Locate the cell with the specified text and output its [x, y] center coordinate. 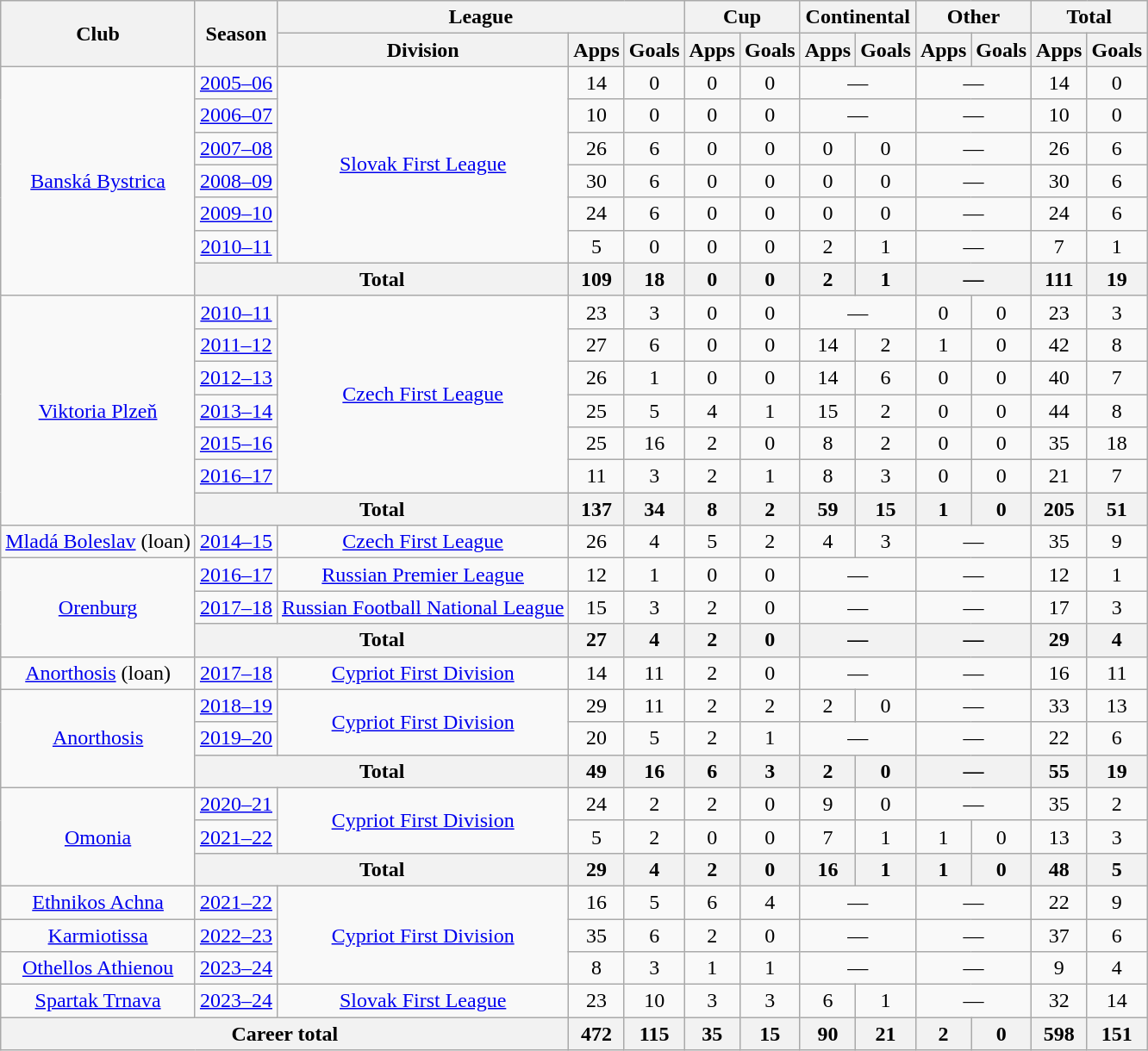
2006–07 [236, 115]
Banská Bystrica [98, 181]
Omonia [98, 836]
2022–23 [236, 935]
151 [1117, 1034]
League [481, 17]
17 [1059, 607]
20 [596, 738]
34 [654, 509]
115 [654, 1034]
137 [596, 509]
109 [596, 279]
205 [1059, 509]
598 [1059, 1034]
51 [1117, 509]
472 [596, 1034]
48 [1059, 869]
2011–12 [236, 345]
Viktoria Plzeň [98, 410]
2020–21 [236, 804]
2013–14 [236, 411]
90 [827, 1034]
37 [1059, 935]
33 [1059, 706]
40 [1059, 377]
Career total [284, 1034]
Anorthosis (loan) [98, 673]
2014–15 [236, 542]
Ethnikos Achna [98, 902]
2015–16 [236, 444]
49 [596, 771]
2008–09 [236, 181]
Russian Football National League [422, 607]
Other [973, 17]
Cup [742, 17]
Orenburg [98, 607]
2005–06 [236, 83]
2012–13 [236, 377]
Anorthosis [98, 738]
2018–19 [236, 706]
2019–20 [236, 738]
Russian Premier League [422, 575]
Continental [858, 17]
44 [1059, 411]
Spartak Trnava [98, 1001]
2009–10 [236, 214]
2007–08 [236, 148]
Othellos Athienou [98, 968]
59 [827, 509]
111 [1059, 279]
Karmiotissa [98, 935]
Club [98, 34]
55 [1059, 771]
42 [1059, 345]
Season [236, 34]
32 [1059, 1001]
Division [422, 50]
Mladá Boleslav (loan) [98, 542]
